Provide the (X, Y) coordinate of the cell's center where the given text is located.  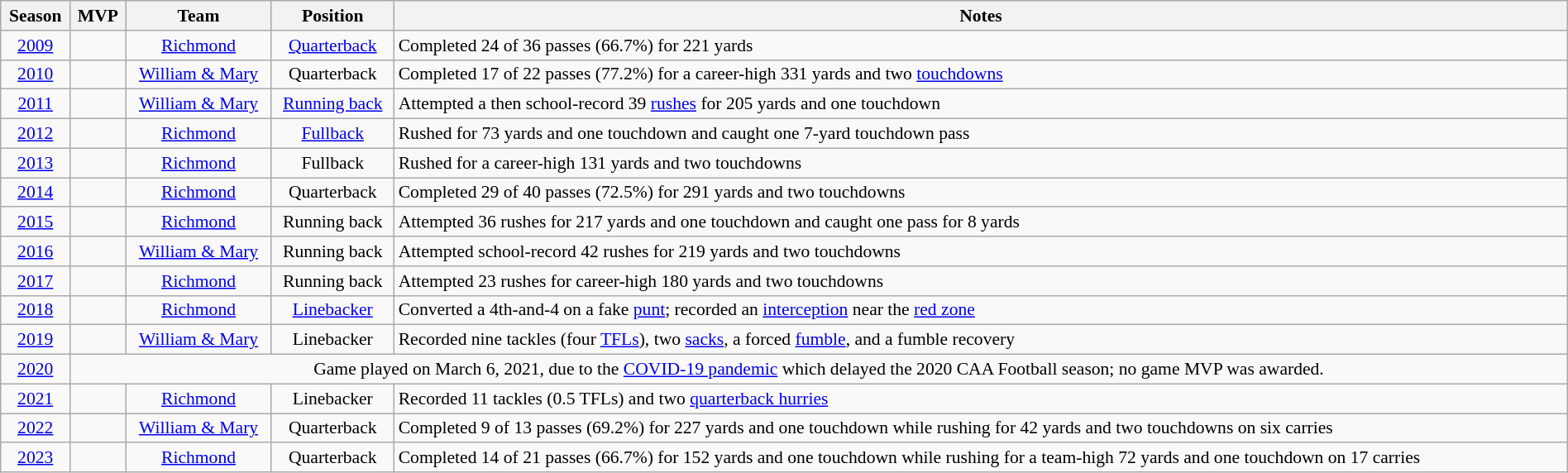
MVP (98, 16)
Recorded 11 tackles (0.5 TFLs) and two quarterback hurries (981, 399)
Position (332, 16)
2023 (36, 458)
Recorded nine tackles (four TFLs), two sacks, a forced fumble, and a fumble recovery (981, 340)
2020 (36, 370)
Attempted school-record 42 rushes for 219 yards and two touchdowns (981, 251)
Completed 29 of 40 passes (72.5%) for 291 yards and two touchdowns (981, 193)
2013 (36, 163)
Completed 17 of 22 passes (77.2%) for a career-high 331 yards and two touchdowns (981, 74)
Attempted a then school-record 39 rushes for 205 yards and one touchdown (981, 104)
Game played on March 6, 2021, due to the COVID-19 pandemic which delayed the 2020 CAA Football season; no game MVP was awarded. (819, 370)
Completed 9 of 13 passes (69.2%) for 227 yards and one touchdown while rushing for 42 yards and two touchdowns on six carries (981, 428)
Rushed for a career-high 131 yards and two touchdowns (981, 163)
Team (198, 16)
2015 (36, 222)
2018 (36, 310)
2019 (36, 340)
2014 (36, 193)
Attempted 23 rushes for career-high 180 yards and two touchdowns (981, 281)
2011 (36, 104)
Attempted 36 rushes for 217 yards and one touchdown and caught one pass for 8 yards (981, 222)
2017 (36, 281)
Completed 24 of 36 passes (66.7%) for 221 yards (981, 45)
2009 (36, 45)
2010 (36, 74)
2016 (36, 251)
Completed 14 of 21 passes (66.7%) for 152 yards and one touchdown while rushing for a team-high 72 yards and one touchdown on 17 carries (981, 458)
Rushed for 73 yards and one touchdown and caught one 7-yard touchdown pass (981, 134)
2012 (36, 134)
Season (36, 16)
2021 (36, 399)
2022 (36, 428)
Converted a 4th-and-4 on a fake punt; recorded an interception near the red zone (981, 310)
Notes (981, 16)
